Pinpoint the cell where the given text exists, returning its (X, Y) midpoint coordinate. 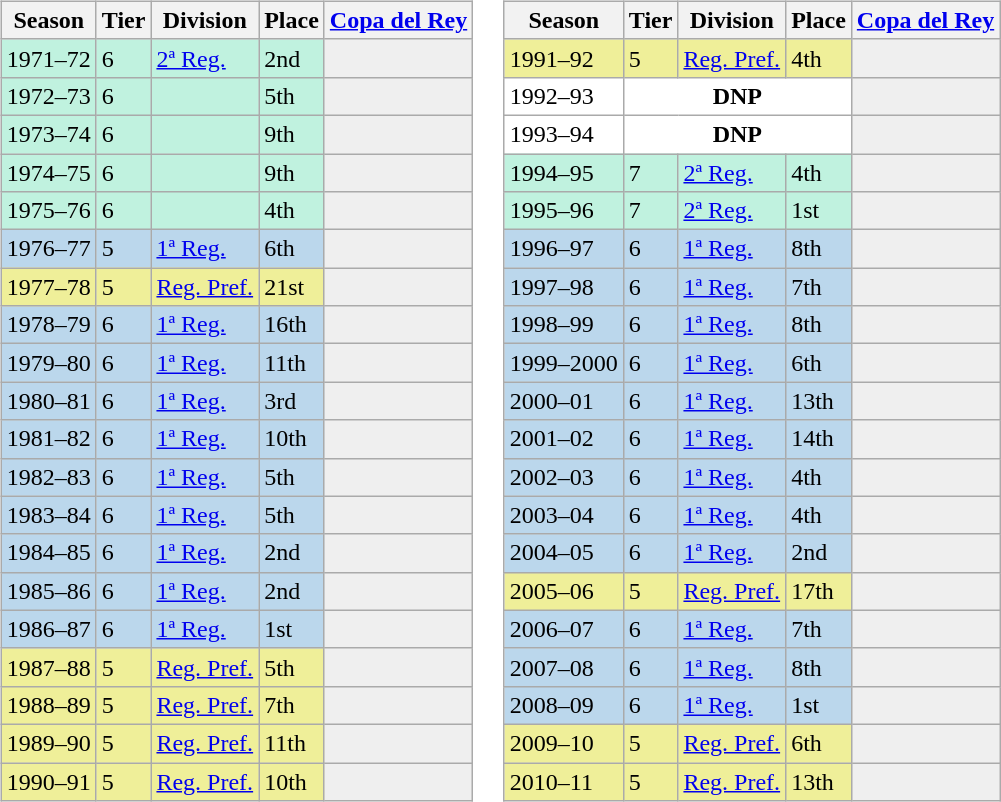
2010–11 (564, 781)
2004–05 (564, 553)
1982–83 (48, 477)
2009–10 (564, 743)
1984–85 (48, 553)
1993–94 (564, 134)
1989–90 (48, 743)
1992–93 (564, 96)
1980–81 (48, 401)
1983–84 (48, 515)
21st (292, 287)
1981–82 (48, 439)
1995–96 (564, 211)
2000–01 (564, 401)
1979–80 (48, 363)
1973–74 (48, 134)
16th (292, 325)
1975–76 (48, 211)
2003–04 (564, 515)
1998–99 (564, 325)
14th (819, 439)
2006–07 (564, 629)
1988–89 (48, 705)
1978–79 (48, 325)
1999–2000 (564, 363)
1976–77 (48, 249)
1977–78 (48, 287)
1990–91 (48, 781)
1994–95 (564, 173)
1971–72 (48, 58)
2001–02 (564, 439)
1972–73 (48, 96)
2005–06 (564, 591)
1985–86 (48, 591)
17th (819, 591)
2002–03 (564, 477)
2008–09 (564, 705)
1991–92 (564, 58)
1987–88 (48, 667)
2007–08 (564, 667)
1986–87 (48, 629)
1996–97 (564, 249)
1997–98 (564, 287)
3rd (292, 401)
1974–75 (48, 173)
